Return the [x, y] coordinate for the center point of the cell that contains the specified text.  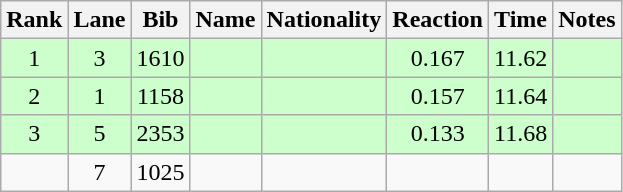
0.167 [438, 58]
5 [100, 134]
11.62 [520, 58]
2 [34, 96]
Time [520, 20]
11.64 [520, 96]
Reaction [438, 20]
Nationality [324, 20]
Name [226, 20]
7 [100, 172]
1158 [160, 96]
Rank [34, 20]
0.157 [438, 96]
1025 [160, 172]
2353 [160, 134]
Bib [160, 20]
0.133 [438, 134]
Notes [587, 20]
Lane [100, 20]
11.68 [520, 134]
1610 [160, 58]
